Provide the (x, y) coordinate of the cell's center where the given text is located.  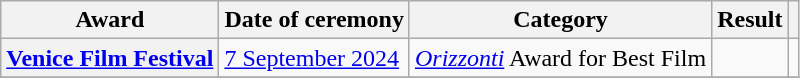
Date of ceremony (314, 20)
Category (560, 20)
Award (110, 20)
Result (750, 20)
7 September 2024 (314, 58)
Venice Film Festival (110, 58)
Orizzonti Award for Best Film (560, 58)
